Scan for the cell matching the given text and deliver its [x, y] coordinate at center. 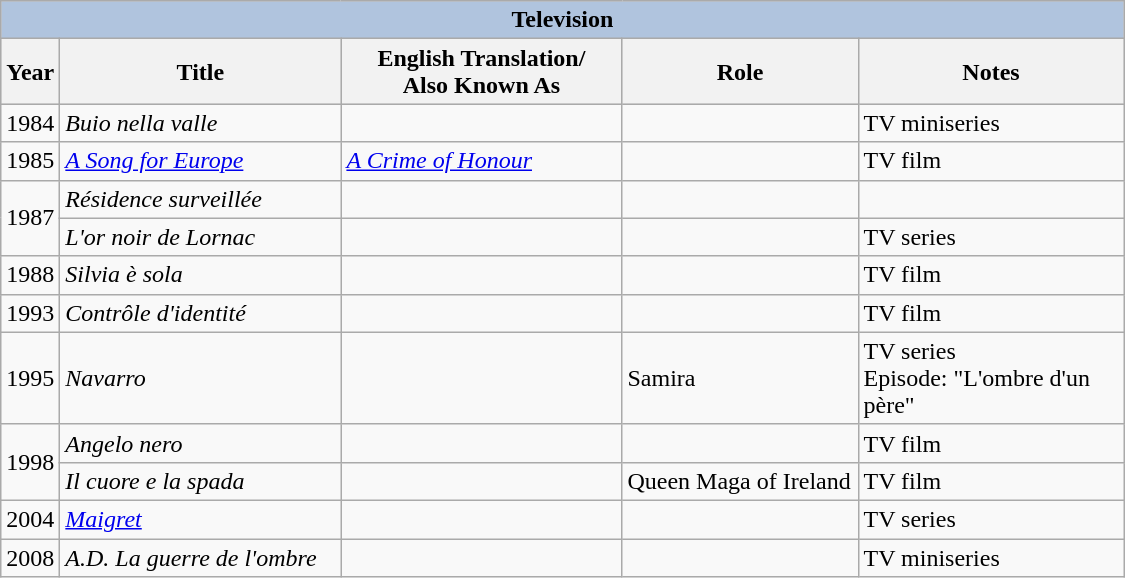
1985 [30, 161]
Maigret [200, 519]
2008 [30, 557]
Samira [740, 378]
English Translation/Also Known As [482, 72]
A.D. La guerre de l'ombre [200, 557]
1988 [30, 275]
Year [30, 72]
Notes [991, 72]
Résidence surveillée [200, 199]
Navarro [200, 378]
Contrôle d'identité [200, 313]
1995 [30, 378]
Role [740, 72]
Angelo nero [200, 443]
1998 [30, 462]
Il cuore e la spada [200, 481]
Queen Maga of Ireland [740, 481]
1987 [30, 218]
A Crime of Honour [482, 161]
TV series Episode: "L'ombre d'un père" [991, 378]
1993 [30, 313]
Silvia è sola [200, 275]
Television [562, 20]
1984 [30, 123]
A Song for Europe [200, 161]
2004 [30, 519]
Title [200, 72]
L'or noir de Lornac [200, 237]
Buio nella valle [200, 123]
